Determine the [x, y] coordinate at the center of the cell enclosing the given text.  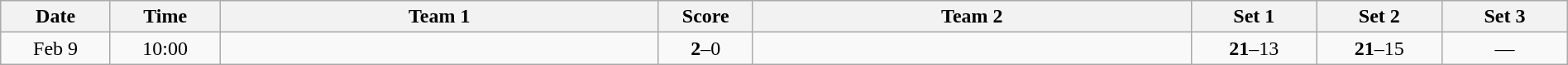
— [1505, 48]
21–13 [1255, 48]
Team 1 [439, 17]
Set 3 [1505, 17]
10:00 [165, 48]
Team 2 [972, 17]
21–15 [1379, 48]
Set 2 [1379, 17]
Time [165, 17]
Score [705, 17]
Date [56, 17]
2–0 [705, 48]
Set 1 [1255, 17]
Feb 9 [56, 48]
